Capture the cell that displays the provided text and extract its [x, y] central coordinate. 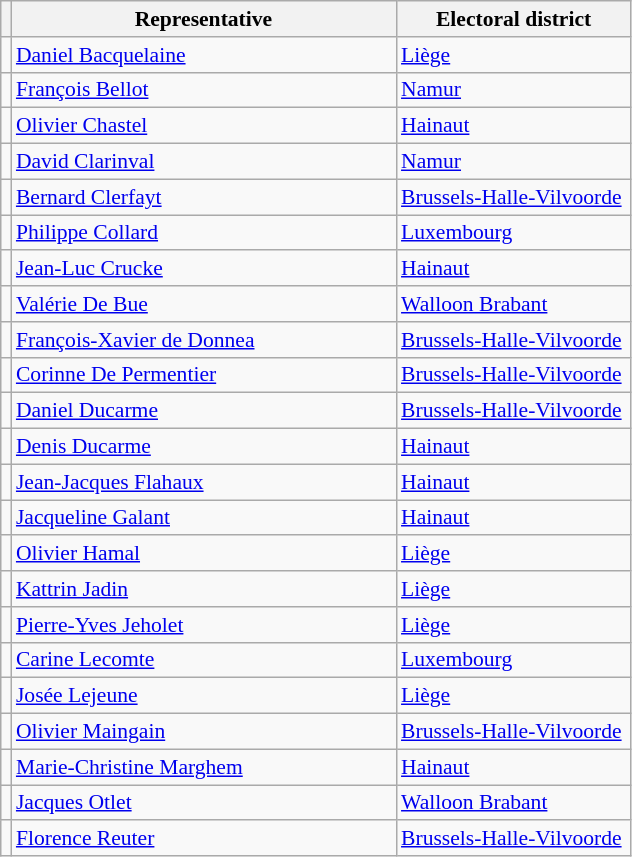
Corinne De Permentier [204, 375]
Valérie De Bue [204, 304]
Philippe Collard [204, 233]
Florence Reuter [204, 839]
Olivier Chastel [204, 126]
Bernard Clerfayt [204, 197]
Daniel Ducarme [204, 411]
Daniel Bacquelaine [204, 55]
François Bellot [204, 90]
François-Xavier de Donnea [204, 340]
Olivier Hamal [204, 554]
Marie-Christine Marghem [204, 767]
Jacqueline Galant [204, 518]
David Clarinval [204, 162]
Josée Lejeune [204, 696]
Jean-Luc Crucke [204, 269]
Carine Lecomte [204, 660]
Kattrin Jadin [204, 589]
Jean-Jacques Flahaux [204, 482]
Pierre-Yves Jeholet [204, 625]
Representative [204, 19]
Jacques Otlet [204, 803]
Olivier Maingain [204, 732]
Denis Ducarme [204, 447]
Electoral district [514, 19]
